Find where the given text appears and provide that cell's center as [X, Y] coordinate. 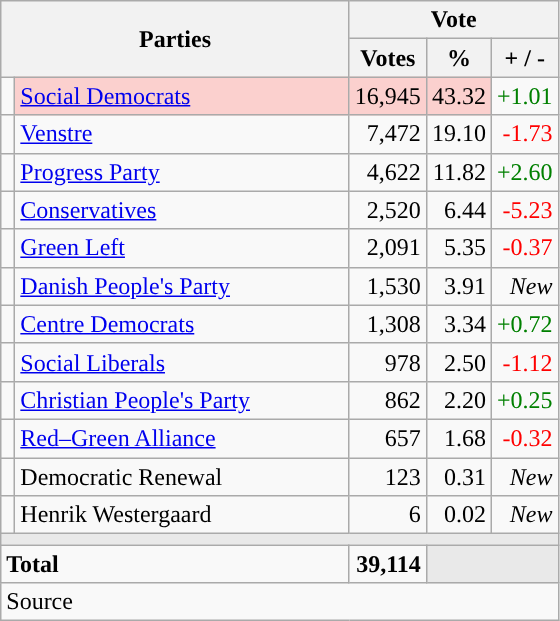
1.68 [458, 438]
5.35 [458, 248]
-1.12 [524, 362]
4,622 [388, 172]
1,530 [388, 286]
Henrik Westergaard [182, 515]
Danish People's Party [182, 286]
-0.32 [524, 438]
6 [388, 515]
+0.25 [524, 400]
6.44 [458, 210]
2,520 [388, 210]
Total [176, 564]
0.02 [458, 515]
Democratic Renewal [182, 477]
Progress Party [182, 172]
978 [388, 362]
+1.01 [524, 96]
Vote [454, 20]
Centre Democrats [182, 324]
3.34 [458, 324]
862 [388, 400]
Green Left [182, 248]
% [458, 58]
16,945 [388, 96]
2,091 [388, 248]
Conservatives [182, 210]
1,308 [388, 324]
Red–Green Alliance [182, 438]
2.50 [458, 362]
-1.73 [524, 134]
39,114 [388, 564]
+2.60 [524, 172]
7,472 [388, 134]
123 [388, 477]
Parties [176, 39]
Votes [388, 58]
-5.23 [524, 210]
Social Democrats [182, 96]
Venstre [182, 134]
+0.72 [524, 324]
Source [280, 602]
11.82 [458, 172]
-0.37 [524, 248]
+ / - [524, 58]
43.32 [458, 96]
2.20 [458, 400]
657 [388, 438]
Christian People's Party [182, 400]
3.91 [458, 286]
0.31 [458, 477]
19.10 [458, 134]
Social Liberals [182, 362]
